Determine the [X, Y] coordinate at the center of the cell enclosing the given text.  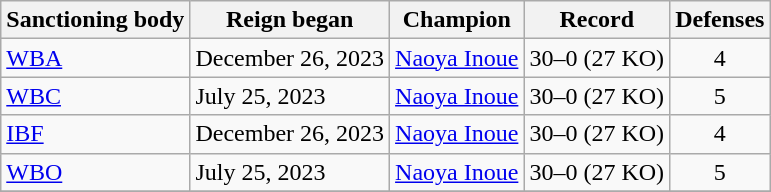
Record [597, 20]
IBF [96, 134]
Sanctioning body [96, 20]
WBA [96, 58]
Reign began [290, 20]
WBO [96, 172]
WBC [96, 96]
Defenses [720, 20]
Champion [457, 20]
